Detect which cell encompasses the target text, then output its (X, Y) center coordinate. 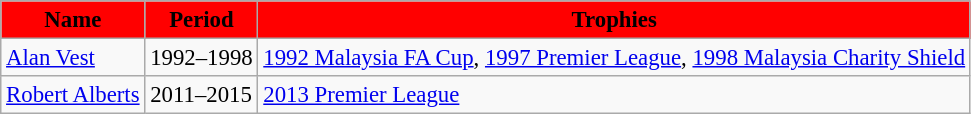
2011–2015 (202, 95)
Trophies (614, 20)
Name (73, 20)
2013 Premier League (614, 95)
Alan Vest (73, 58)
Robert Alberts (73, 95)
1992–1998 (202, 58)
1992 Malaysia FA Cup, 1997 Premier League, 1998 Malaysia Charity Shield (614, 58)
Period (202, 20)
